Output the (X, Y) coordinate of the center of the cell containing the given text.  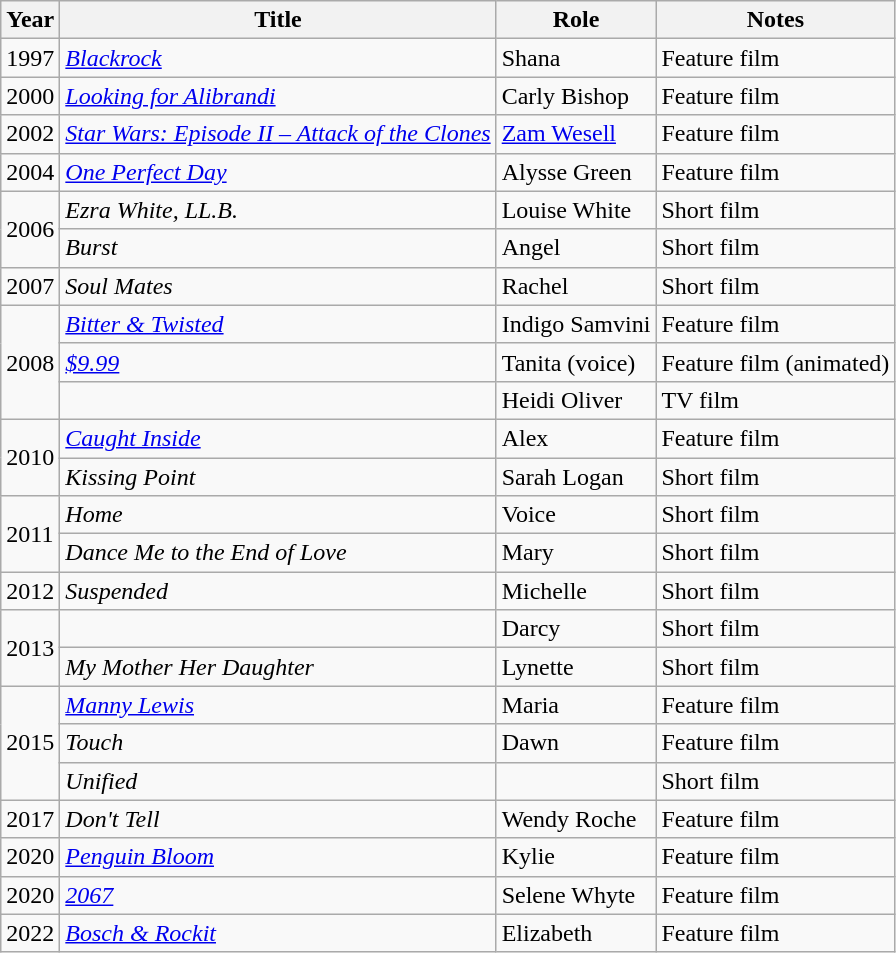
Home (278, 515)
2011 (30, 534)
Tanita (voice) (576, 362)
2004 (30, 172)
Louise White (576, 210)
Carly Bishop (576, 96)
Ezra White, LL.B. (278, 210)
2017 (30, 819)
Mary (576, 553)
Zam Wesell (576, 134)
Wendy Roche (576, 819)
Don't Tell (278, 819)
Soul Mates (278, 286)
Sarah Logan (576, 477)
2007 (30, 286)
Maria (576, 705)
Suspended (278, 591)
Unified (278, 781)
2006 (30, 229)
Kissing Point (278, 477)
My Mother Her Daughter (278, 667)
One Perfect Day (278, 172)
Looking for Alibrandi (278, 96)
2013 (30, 648)
2015 (30, 743)
Blackrock (278, 58)
Year (30, 20)
Elizabeth (576, 933)
TV film (776, 400)
Role (576, 20)
Bitter & Twisted (278, 324)
Kylie (576, 857)
2002 (30, 134)
1997 (30, 58)
Penguin Bloom (278, 857)
Burst (278, 248)
Voice (576, 515)
Title (278, 20)
Shana (576, 58)
Michelle (576, 591)
2012 (30, 591)
Lynette (576, 667)
2008 (30, 362)
Alex (576, 438)
$9.99 (278, 362)
Darcy (576, 629)
Dance Me to the End of Love (278, 553)
Bosch & Rockit (278, 933)
Notes (776, 20)
2022 (30, 933)
Star Wars: Episode II – Attack of the Clones (278, 134)
Rachel (576, 286)
2010 (30, 457)
2000 (30, 96)
Touch (278, 743)
2067 (278, 895)
Selene Whyte (576, 895)
Alysse Green (576, 172)
Dawn (576, 743)
Indigo Samvini (576, 324)
Heidi Oliver (576, 400)
Caught Inside (278, 438)
Manny Lewis (278, 705)
Angel (576, 248)
Feature film (animated) (776, 362)
